Output the [x, y] coordinate of the center of the cell containing the given text.  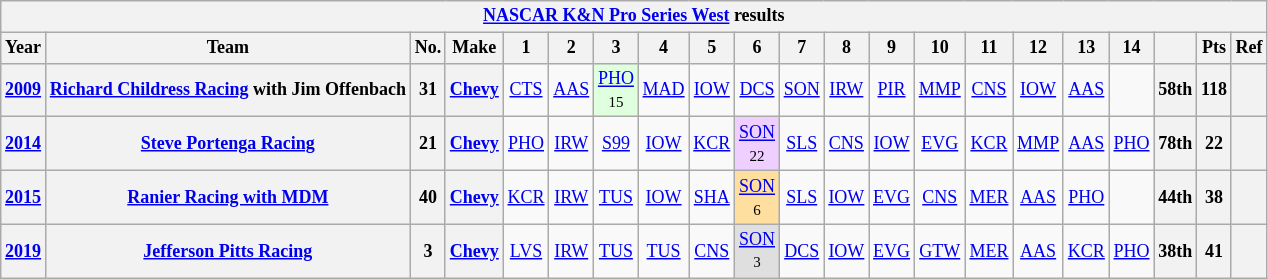
SHA [712, 197]
SON [802, 90]
6 [758, 48]
1 [526, 48]
38 [1214, 197]
5 [712, 48]
13 [1086, 48]
NASCAR K&N Pro Series West results [634, 16]
40 [428, 197]
58th [1176, 90]
2019 [24, 251]
7 [802, 48]
PHO15 [616, 90]
Make [474, 48]
4 [664, 48]
78th [1176, 144]
12 [1038, 48]
14 [1132, 48]
38th [1176, 251]
LVS [526, 251]
SON22 [758, 144]
118 [1214, 90]
22 [1214, 144]
SON6 [758, 197]
41 [1214, 251]
Jefferson Pitts Racing [228, 251]
44th [1176, 197]
Team [228, 48]
31 [428, 90]
Ref [1249, 48]
S99 [616, 144]
SON3 [758, 251]
MAD [664, 90]
2 [572, 48]
Steve Portenga Racing [228, 144]
No. [428, 48]
GTW [940, 251]
8 [846, 48]
Pts [1214, 48]
2014 [24, 144]
Richard Childress Racing with Jim Offenbach [228, 90]
CTS [526, 90]
Year [24, 48]
9 [892, 48]
2015 [24, 197]
11 [989, 48]
PIR [892, 90]
2009 [24, 90]
Ranier Racing with MDM [228, 197]
21 [428, 144]
10 [940, 48]
